From the cell containing the given text, extract its center point as [X, Y] coordinate. 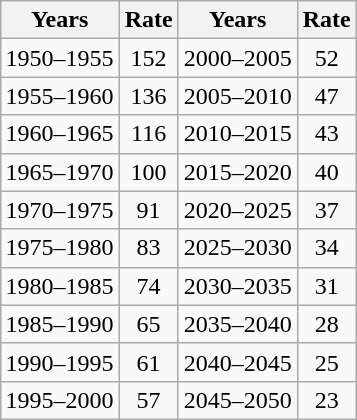
2030–2035 [238, 286]
2015–2020 [238, 172]
1970–1975 [60, 210]
152 [148, 58]
2010–2015 [238, 134]
136 [148, 96]
65 [148, 324]
43 [326, 134]
1960–1965 [60, 134]
2035–2040 [238, 324]
1950–1955 [60, 58]
2000–2005 [238, 58]
2005–2010 [238, 96]
52 [326, 58]
1975–1980 [60, 248]
31 [326, 286]
47 [326, 96]
2040–2045 [238, 362]
57 [148, 400]
74 [148, 286]
1995–2000 [60, 400]
2045–2050 [238, 400]
40 [326, 172]
2025–2030 [238, 248]
37 [326, 210]
34 [326, 248]
91 [148, 210]
25 [326, 362]
23 [326, 400]
1980–1985 [60, 286]
28 [326, 324]
2020–2025 [238, 210]
100 [148, 172]
116 [148, 134]
1990–1995 [60, 362]
1955–1960 [60, 96]
1965–1970 [60, 172]
83 [148, 248]
61 [148, 362]
1985–1990 [60, 324]
